From the cell containing the given text, extract its center point as (X, Y) coordinate. 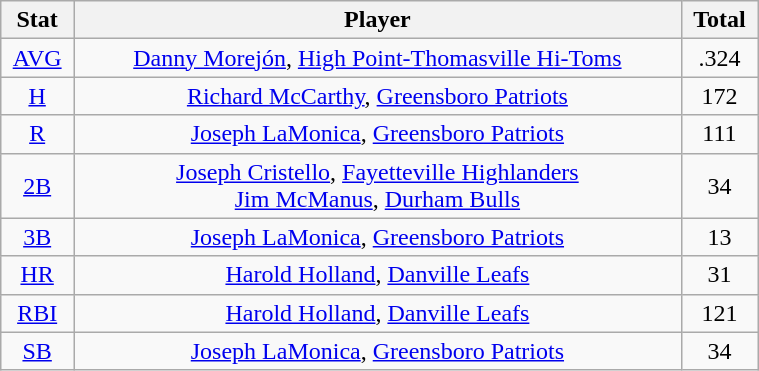
111 (719, 134)
Player (378, 20)
2B (38, 186)
3B (38, 237)
R (38, 134)
Richard McCarthy, Greensboro Patriots (378, 96)
Danny Morejón, High Point-Thomasville Hi-Toms (378, 58)
AVG (38, 58)
.324 (719, 58)
RBI (38, 313)
HR (38, 275)
H (38, 96)
31 (719, 275)
13 (719, 237)
Joseph Cristello, Fayetteville Highlanders Jim McManus, Durham Bulls (378, 186)
172 (719, 96)
Stat (38, 20)
Total (719, 20)
SB (38, 351)
121 (719, 313)
